Search for the cell housing the specified text and yield its (x, y) center coordinate. 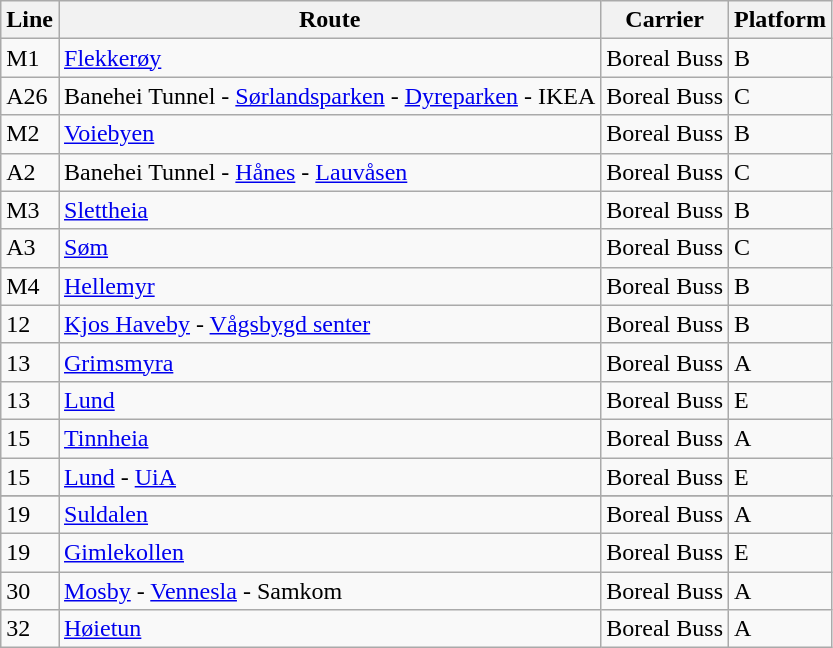
Lund - UiA (329, 477)
M2 (30, 134)
12 (30, 324)
A3 (30, 248)
Line (30, 20)
Tinnheia (329, 438)
A2 (30, 172)
30 (30, 591)
Slettheia (329, 210)
Flekkerøy (329, 58)
Mosby - Vennesla - Samkom (329, 591)
Kjos Haveby - Vågsbygd senter (329, 324)
M1 (30, 58)
Suldalen (329, 515)
Søm (329, 248)
Gimlekollen (329, 553)
Hellemyr (329, 286)
M3 (30, 210)
Lund (329, 400)
32 (30, 629)
A26 (30, 96)
Grimsmyra (329, 362)
M4 (30, 286)
Route (329, 20)
Carrier (665, 20)
Platform (780, 20)
Banehei Tunnel - Hånes - Lauvåsen (329, 172)
Høietun (329, 629)
Banehei Tunnel - Sørlandsparken - Dyreparken - IKEA (329, 96)
Voiebyen (329, 134)
